Scan for the cell matching the given text and deliver its (x, y) coordinate at center. 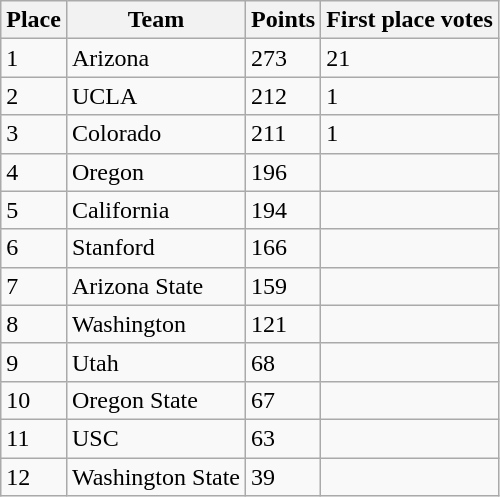
UCLA (156, 96)
7 (34, 286)
11 (34, 438)
6 (34, 248)
9 (34, 362)
12 (34, 477)
4 (34, 172)
5 (34, 210)
Utah (156, 362)
Place (34, 20)
166 (284, 248)
Oregon State (156, 400)
USC (156, 438)
194 (284, 210)
California (156, 210)
First place votes (410, 20)
3 (34, 134)
2 (34, 96)
67 (284, 400)
Points (284, 20)
21 (410, 58)
211 (284, 134)
Arizona State (156, 286)
Oregon (156, 172)
Stanford (156, 248)
Washington (156, 324)
159 (284, 286)
196 (284, 172)
Arizona (156, 58)
39 (284, 477)
Colorado (156, 134)
10 (34, 400)
Washington State (156, 477)
273 (284, 58)
8 (34, 324)
121 (284, 324)
63 (284, 438)
212 (284, 96)
68 (284, 362)
Team (156, 20)
